Search for the cell housing the specified text and yield its [x, y] center coordinate. 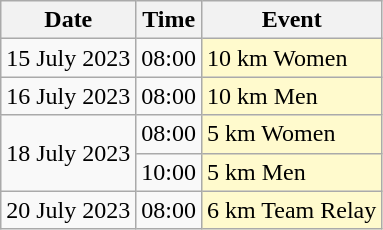
15 July 2023 [68, 58]
Event [292, 20]
Time [169, 20]
Date [68, 20]
5 km Women [292, 134]
6 km Team Relay [292, 210]
10 km Men [292, 96]
16 July 2023 [68, 96]
20 July 2023 [68, 210]
18 July 2023 [68, 153]
5 km Men [292, 172]
10:00 [169, 172]
10 km Women [292, 58]
